Search for the cell housing the specified text and yield its (x, y) center coordinate. 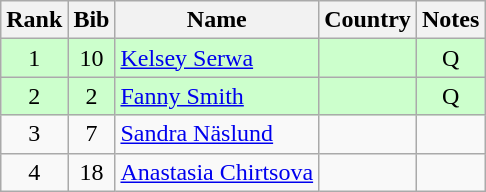
Name (217, 20)
Country (368, 20)
Fanny Smith (217, 96)
10 (92, 58)
18 (92, 172)
4 (34, 172)
3 (34, 134)
Rank (34, 20)
7 (92, 134)
Bib (92, 20)
Sandra Näslund (217, 134)
Notes (450, 20)
Anastasia Chirtsova (217, 172)
Kelsey Serwa (217, 58)
1 (34, 58)
